Search for the cell housing the specified text and yield its (x, y) center coordinate. 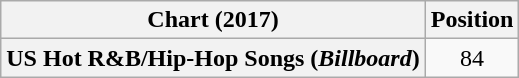
Chart (2017) (213, 20)
Position (472, 20)
84 (472, 58)
US Hot R&B/Hip-Hop Songs (Billboard) (213, 58)
